Scan for the cell matching the given text and deliver its [X, Y] coordinate at center. 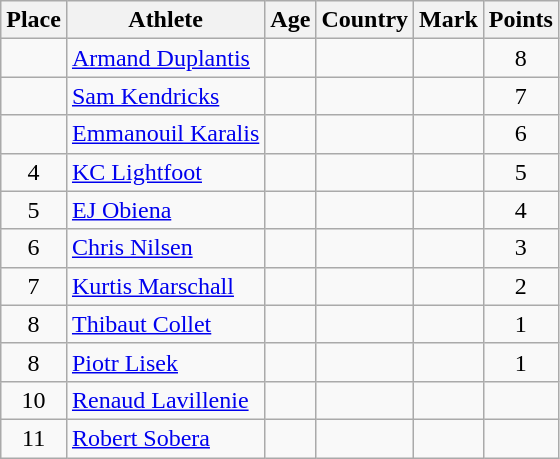
Piotr Lisek [165, 362]
Country [365, 20]
KC Lightfoot [165, 172]
10 [34, 400]
Athlete [165, 20]
Chris Nilsen [165, 248]
Thibaut Collet [165, 324]
3 [520, 248]
Armand Duplantis [165, 58]
Emmanouil Karalis [165, 134]
EJ Obiena [165, 210]
Sam Kendricks [165, 96]
Place [34, 20]
Robert Sobera [165, 438]
Renaud Lavillenie [165, 400]
Age [290, 20]
2 [520, 286]
11 [34, 438]
Kurtis Marschall [165, 286]
Mark [449, 20]
Points [520, 20]
